From the cell containing the given text, extract its center point as (x, y) coordinate. 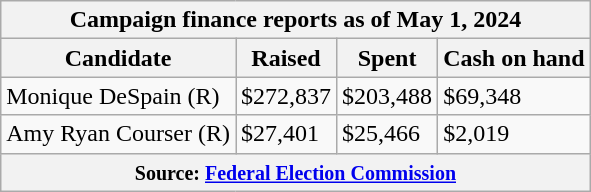
$69,348 (514, 96)
Source: Federal Election Commission (296, 172)
$2,019 (514, 134)
Candidate (118, 58)
Raised (286, 58)
Campaign finance reports as of May 1, 2024 (296, 20)
$25,466 (388, 134)
Spent (388, 58)
$27,401 (286, 134)
Cash on hand (514, 58)
Amy Ryan Courser (R) (118, 134)
$203,488 (388, 96)
Monique DeSpain (R) (118, 96)
$272,837 (286, 96)
